Output the (x, y) coordinate of the center of the cell containing the given text.  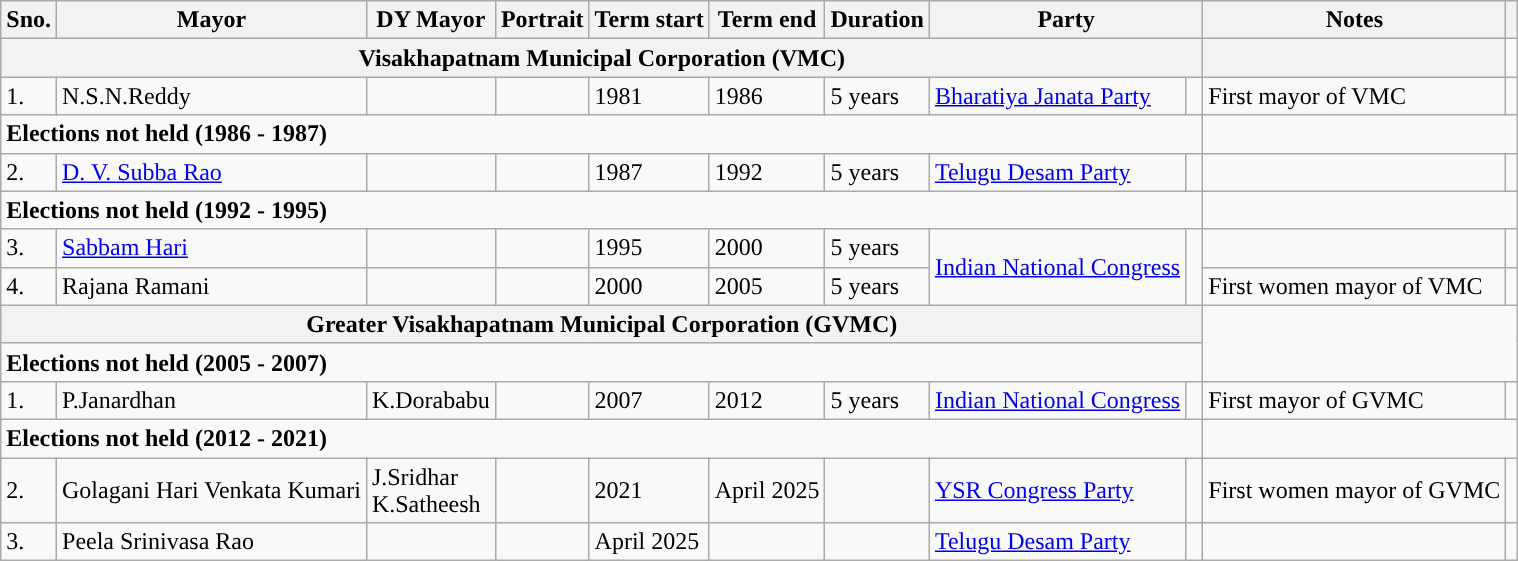
2005 (767, 286)
Elections not held (1992 - 1995) (602, 210)
Duration (877, 20)
N.S.N.Reddy (212, 96)
Elections not held (2012 - 2021) (602, 438)
K.Dorababu (430, 400)
Sabbam Hari (212, 248)
First women mayor of GVMC (1354, 490)
Bharatiya Janata Party (1057, 96)
Rajana Ramani (212, 286)
Term end (767, 20)
J.Sridhar K.Satheesh (430, 490)
2007 (649, 400)
First mayor of GVMC (1354, 400)
Sno. (29, 20)
1987 (649, 172)
Visakhapatnam Municipal Corporation (VMC) (602, 58)
Elections not held (2005 - 2007) (602, 362)
Golagani Hari Venkata Kumari (212, 490)
YSR Congress Party (1057, 490)
1981 (649, 96)
2012 (767, 400)
4. (29, 286)
2021 (649, 490)
Greater Visakhapatnam Municipal Corporation (GVMC) (602, 324)
Notes (1354, 20)
DY Mayor (430, 20)
Party (1066, 20)
1995 (649, 248)
Peela Srinivasa Rao (212, 542)
Elections not held (1986 - 1987) (602, 134)
First mayor of VMC (1354, 96)
1986 (767, 96)
Portrait (542, 20)
D. V. Subba Rao (212, 172)
P.Janardhan (212, 400)
First women mayor of VMC (1354, 286)
1992 (767, 172)
Term start (649, 20)
Mayor (212, 20)
